Find where the given text appears and provide that cell's center as (X, Y) coordinate. 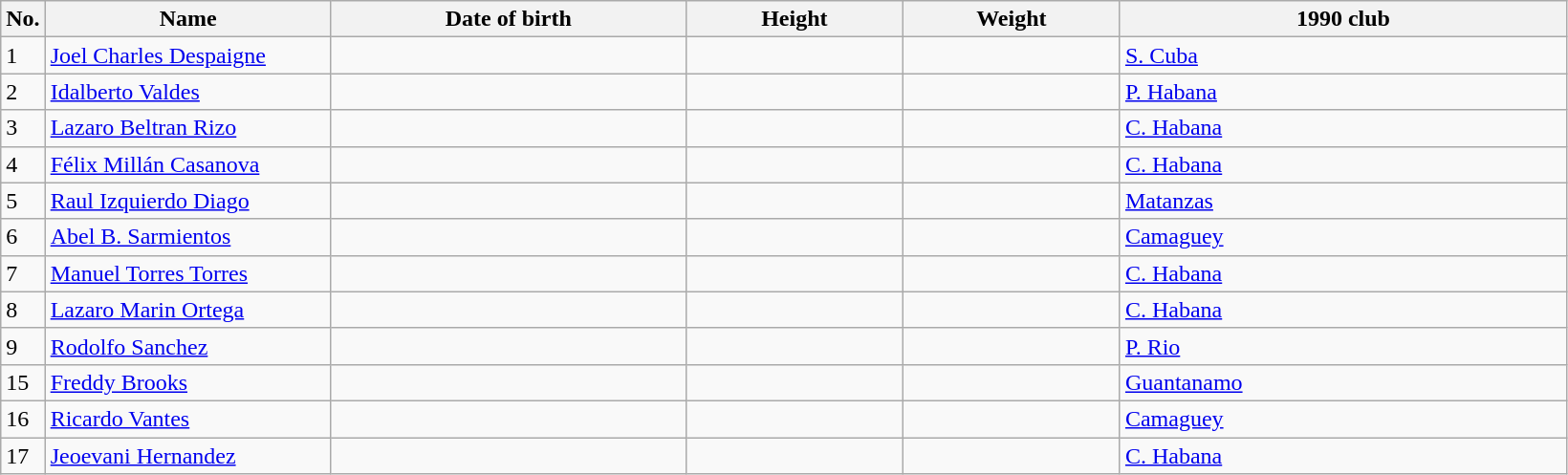
Joel Charles Despaigne (187, 55)
Raul Izquierdo Diago (187, 201)
Manuel Torres Torres (187, 273)
Date of birth (509, 19)
Abel B. Sarmientos (187, 237)
Matanzas (1342, 201)
Jeoevani Hernandez (187, 456)
S. Cuba (1342, 55)
9 (23, 346)
5 (23, 201)
Ricardo Vantes (187, 419)
No. (23, 19)
Idalberto Valdes (187, 92)
Lazaro Marin Ortega (187, 310)
Rodolfo Sanchez (187, 346)
Freddy Brooks (187, 382)
16 (23, 419)
Height (794, 19)
3 (23, 128)
P. Rio (1342, 346)
2 (23, 92)
Weight (1012, 19)
Félix Millán Casanova (187, 164)
6 (23, 237)
Lazaro Beltran Rizo (187, 128)
P. Habana (1342, 92)
7 (23, 273)
1990 club (1342, 19)
1 (23, 55)
8 (23, 310)
15 (23, 382)
4 (23, 164)
Guantanamo (1342, 382)
17 (23, 456)
Name (187, 19)
